Capture the cell that displays the provided text and extract its [X, Y] central coordinate. 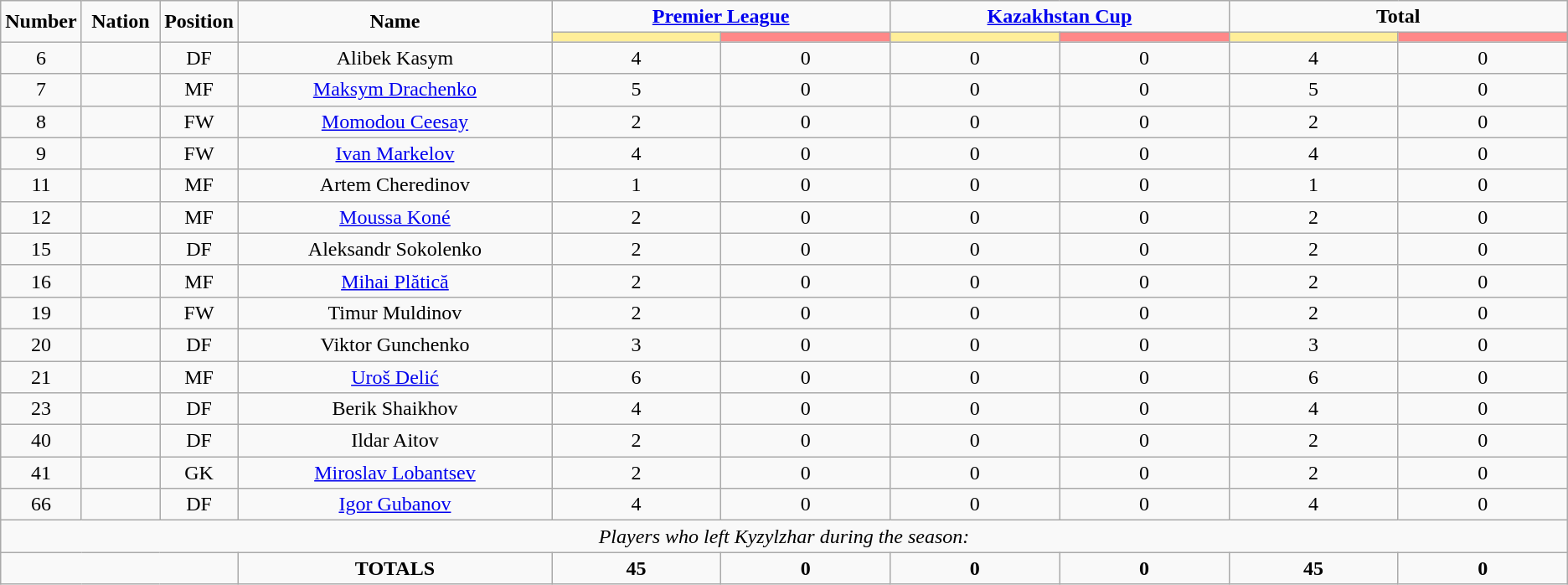
41 [41, 473]
8 [41, 122]
Alibek Kasym [395, 58]
Premier League [720, 17]
Aleksandr Sokolenko [395, 249]
Miroslav Lobantsev [395, 473]
Moussa Koné [395, 217]
Timur Muldinov [395, 313]
Number [41, 22]
TOTALS [395, 568]
12 [41, 217]
11 [41, 185]
Ildar Aitov [395, 441]
15 [41, 249]
23 [41, 409]
21 [41, 376]
Position [199, 22]
Maksym Drachenko [395, 90]
Artem Cheredinov [395, 185]
9 [41, 153]
Total [1398, 17]
19 [41, 313]
Igor Gubanov [395, 505]
Mihai Plătică [395, 281]
16 [41, 281]
Berik Shaikhov [395, 409]
Nation [121, 22]
Viktor Gunchenko [395, 344]
Kazakhstan Cup [1060, 17]
20 [41, 344]
Momodou Ceesay [395, 122]
Players who left Kyzylzhar during the season: [784, 536]
40 [41, 441]
GK [199, 473]
Name [395, 22]
7 [41, 90]
Ivan Markelov [395, 153]
Uroš Delić [395, 376]
66 [41, 505]
